Capture the cell that displays the provided text and extract its [x, y] central coordinate. 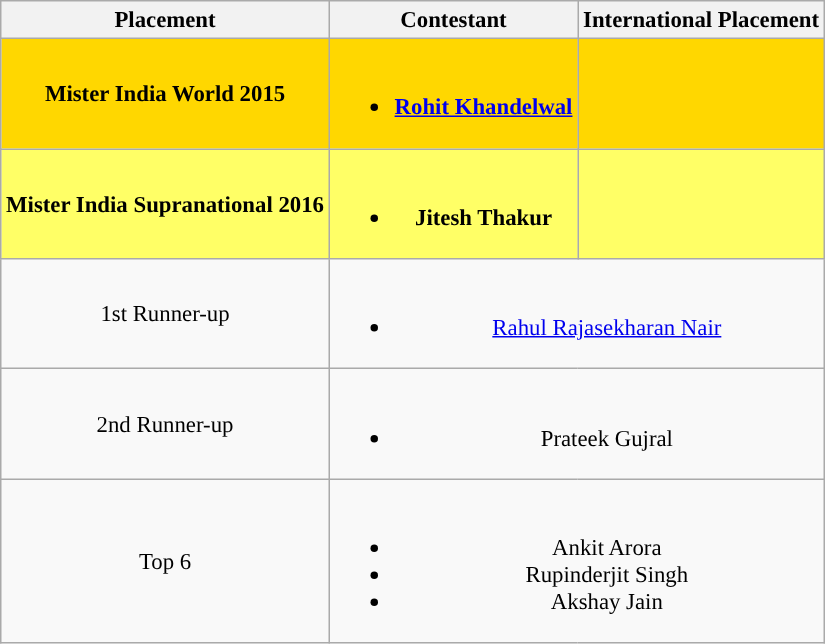
Rohit Khandelwal [453, 94]
Ankit AroraRupinderjit SinghAkshay Jain [576, 561]
Mister India Supranational 2016 [166, 204]
Mister India World 2015 [166, 94]
Rahul Rajasekharan Nair [576, 314]
Placement [166, 20]
Jitesh Thakur [453, 204]
Prateek Gujral [576, 424]
Contestant [453, 20]
International Placement [702, 20]
Top 6 [166, 561]
1st Runner-up [166, 314]
2nd Runner-up [166, 424]
